Output the [x, y] coordinate of the center of the cell containing the given text.  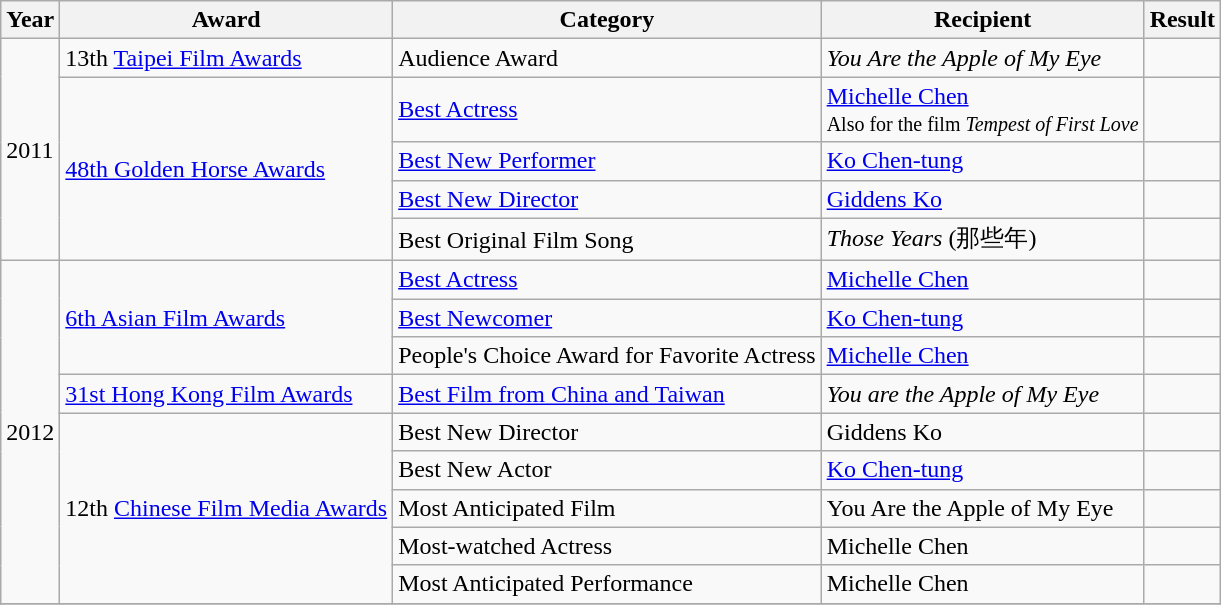
Best Film from China and Taiwan [607, 394]
Recipient [982, 20]
13th Taipei Film Awards [226, 58]
31st Hong Kong Film Awards [226, 394]
12th Chinese Film Media Awards [226, 508]
Result [1182, 20]
Those Years (那些年) [982, 240]
Best Original Film Song [607, 240]
Most Anticipated Film [607, 508]
2011 [30, 150]
People's Choice Award for Favorite Actress [607, 356]
2012 [30, 432]
Year [30, 20]
Audience Award [607, 58]
You are the Apple of My Eye [982, 394]
Category [607, 20]
Award [226, 20]
Best New Actor [607, 470]
Best Newcomer [607, 318]
Best New Performer [607, 161]
Most-watched Actress [607, 546]
48th Golden Horse Awards [226, 169]
Michelle Chen Also for the film Tempest of First Love [982, 110]
Most Anticipated Performance [607, 584]
6th Asian Film Awards [226, 318]
